Output the [X, Y] coordinate of the center of the cell containing the given text.  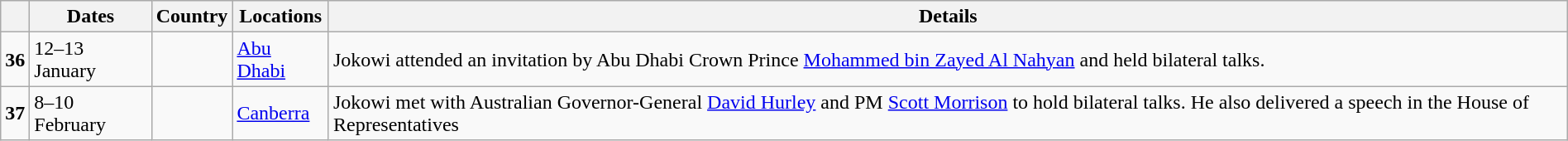
Abu Dhabi [281, 60]
12–13 January [91, 60]
37 [15, 113]
Dates [91, 17]
Canberra [281, 113]
Locations [281, 17]
Jokowi attended an invitation by Abu Dhabi Crown Prince Mohammed bin Zayed Al Nahyan and held bilateral talks. [948, 60]
Country [192, 17]
36 [15, 60]
8–10 February [91, 113]
Details [948, 17]
